Scan for the cell matching the given text and deliver its [x, y] coordinate at center. 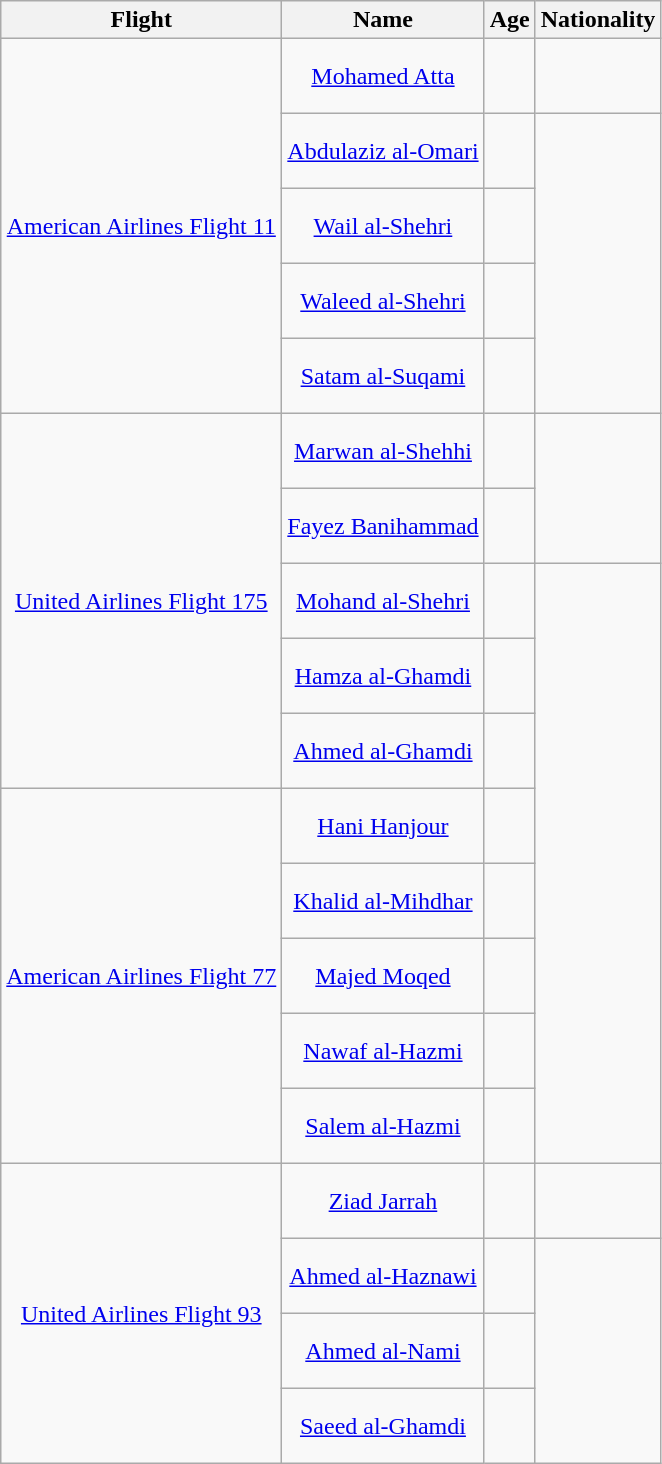
Age [510, 20]
Marwan al-Shehhi [383, 452]
Mohand al-Shehri [383, 602]
Hani Hanjour [383, 826]
Majed Moqed [383, 976]
Salem al-Hazmi [383, 1126]
Saeed al-Ghamdi [383, 1426]
Ahmed al-Nami [383, 1352]
Fayez Banihammad [383, 526]
Flight [142, 20]
Nationality [598, 20]
Wail al-Shehri [383, 226]
Mohamed Atta [383, 76]
Waleed al-Shehri [383, 302]
American Airlines Flight 11 [142, 226]
Abdulaziz al-Omari [383, 152]
Nawaf al-Hazmi [383, 1052]
Khalid al-Mihdhar [383, 902]
Name [383, 20]
American Airlines Flight 77 [142, 976]
Hamza al-Ghamdi [383, 676]
United Airlines Flight 175 [142, 602]
Ahmed al-Haznawi [383, 1276]
Ahmed al-Ghamdi [383, 752]
Satam al-Suqami [383, 376]
United Airlines Flight 93 [142, 1314]
Ziad Jarrah [383, 1202]
